Capture the cell that displays the provided text and extract its [X, Y] central coordinate. 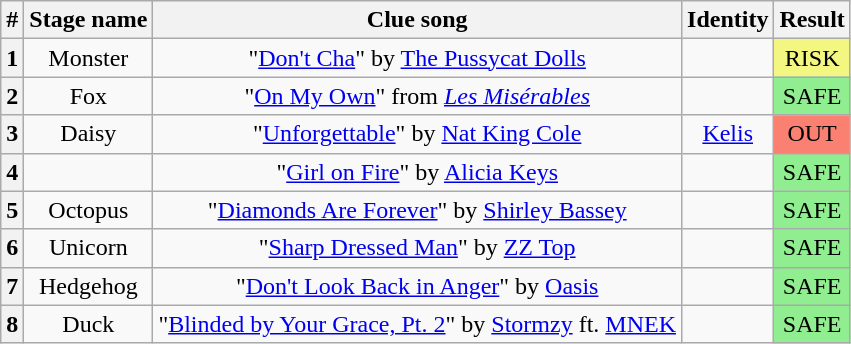
"Unforgettable" by Nat King Cole [418, 134]
1 [12, 58]
8 [12, 324]
3 [12, 134]
"Don't Cha" by The Pussycat Dolls [418, 58]
"Sharp Dressed Man" by ZZ Top [418, 248]
RISK [812, 58]
Fox [88, 96]
4 [12, 172]
"Girl on Fire" by Alicia Keys [418, 172]
"On My Own" from Les Misérables [418, 96]
Daisy [88, 134]
6 [12, 248]
"Diamonds Are Forever" by Shirley Bassey [418, 210]
5 [12, 210]
Kelis [728, 134]
2 [12, 96]
# [12, 20]
"Blinded by Your Grace, Pt. 2" by Stormzy ft. MNEK [418, 324]
Monster [88, 58]
Result [812, 20]
Stage name [88, 20]
Unicorn [88, 248]
7 [12, 286]
Identity [728, 20]
"Don't Look Back in Anger" by Oasis [418, 286]
OUT [812, 134]
Hedgehog [88, 286]
Octopus [88, 210]
Clue song [418, 20]
Duck [88, 324]
